From the cell containing the given text, extract its center point as (x, y) coordinate. 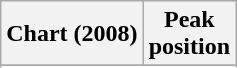
Peakposition (189, 34)
Chart (2008) (72, 34)
